Output the (x, y) coordinate of the center of the cell containing the given text.  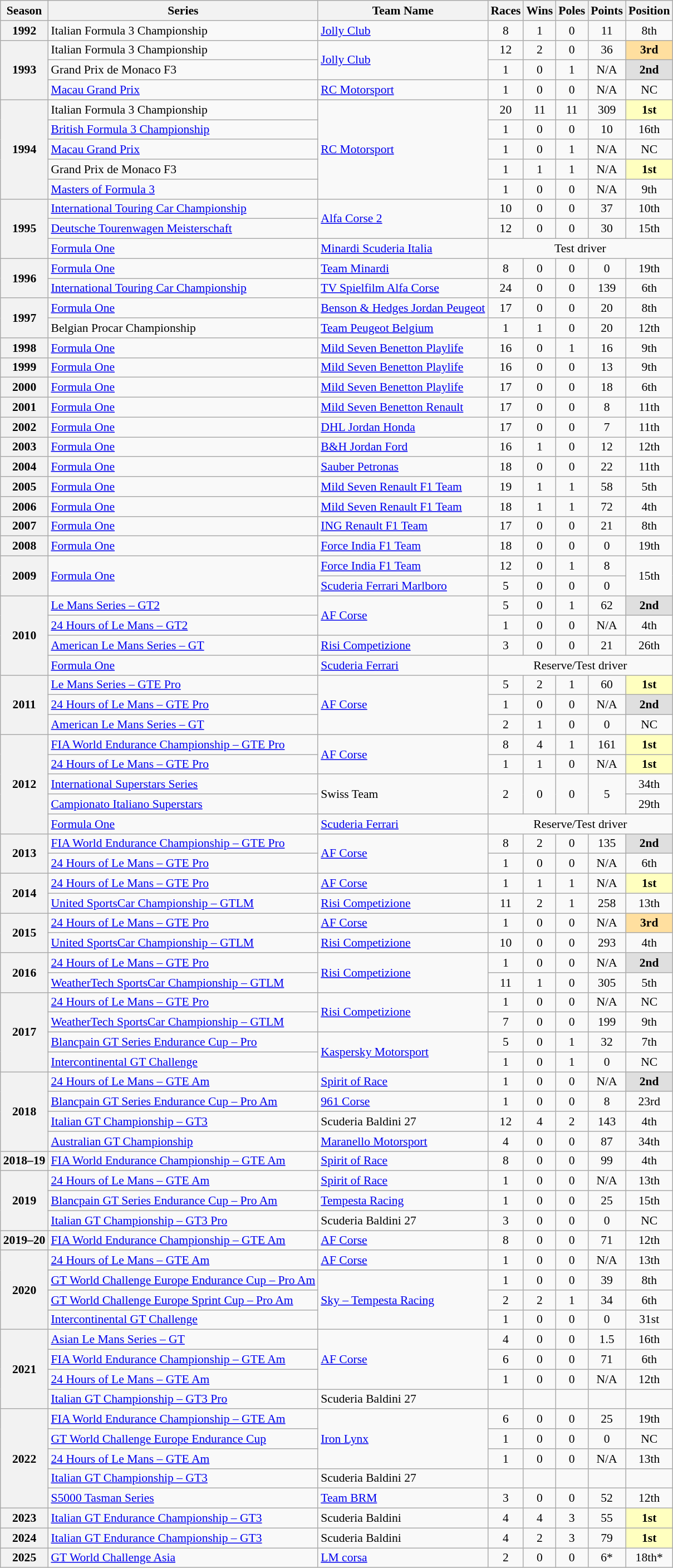
Tempesta Racing (403, 1201)
2019–20 (24, 1241)
2017 (24, 1032)
62 (607, 606)
2016 (24, 972)
305 (607, 983)
Benson & Hedges Jordan Peugeot (403, 308)
60 (607, 685)
24 (505, 288)
ING Renault F1 Team (403, 526)
Sauber Petronas (403, 467)
99 (607, 1161)
2018 (24, 1111)
2003 (24, 447)
Alfa Corse 2 (403, 218)
31st (649, 1320)
1995 (24, 228)
2014 (24, 893)
161 (607, 744)
2001 (24, 408)
2011 (24, 705)
2018–19 (24, 1161)
GT World Challenge Europe Sprint Cup – Pro Am (183, 1300)
23rd (649, 1102)
19 (505, 487)
24 Hours of Le Mans – GT2 (183, 626)
Points (607, 11)
Blancpain GT Series Endurance Cup – Pro (183, 1042)
Campionato Italiano Superstars (183, 804)
55 (607, 1518)
2024 (24, 1538)
37 (607, 209)
143 (607, 1121)
1999 (24, 367)
6* (607, 1558)
22 (607, 467)
Season (24, 11)
26th (649, 645)
Masters of Formula 3 (183, 189)
Asian Le Mans Series – GT (183, 1340)
2007 (24, 526)
Team Minardi (403, 268)
S5000 Tasman Series (183, 1498)
1996 (24, 278)
Le Mans Series – GT2 (183, 606)
2023 (24, 1518)
Team Peugeot Belgium (403, 328)
Minardi Scuderia Italia (403, 249)
32 (607, 1042)
1993 (24, 70)
Races (505, 11)
DHL Jordan Honda (403, 427)
Team BRM (403, 1498)
135 (607, 844)
2013 (24, 853)
2019 (24, 1200)
GT World Challenge Europe Endurance Cup (183, 1439)
1.5 (607, 1340)
Belgian Procar Championship (183, 328)
2008 (24, 546)
2012 (24, 784)
Series (183, 11)
1992 (24, 31)
309 (607, 110)
7th (649, 1042)
GT World Challenge Europe Endurance Cup – Pro Am (183, 1280)
2006 (24, 507)
2002 (24, 427)
Sky – Tempesta Racing (403, 1300)
2000 (24, 388)
199 (607, 1022)
39 (607, 1280)
Team Name (403, 11)
13 (607, 367)
2015 (24, 933)
1998 (24, 348)
Iron Lynx (403, 1439)
Scuderia Ferrari Marlboro (403, 586)
International Superstars Series (183, 785)
72 (607, 507)
British Formula 3 Championship (183, 130)
Position (649, 11)
Kaspersky Motorsport (403, 1052)
52 (607, 1498)
18th* (649, 1558)
Le Mans Series – GTE Pro (183, 685)
34 (607, 1300)
139 (607, 288)
GT World Challenge Asia (183, 1558)
Mild Seven Benetton Renault (403, 408)
2025 (24, 1558)
LM corsa (403, 1558)
2004 (24, 467)
2021 (24, 1369)
Test driver (580, 249)
2020 (24, 1290)
Swiss Team (403, 794)
Poles (572, 11)
258 (607, 903)
Maranello Motorsport (403, 1141)
10th (649, 209)
Deutsche Tourenwagen Meisterschaft (183, 229)
87 (607, 1141)
36 (607, 50)
2009 (24, 576)
2010 (24, 635)
Australian GT Championship (183, 1141)
293 (607, 943)
1994 (24, 149)
961 Corse (403, 1102)
79 (607, 1538)
B&H Jordan Ford (403, 447)
Wins (539, 11)
1997 (24, 318)
30 (607, 229)
58 (607, 487)
TV Spielfilm Alfa Corse (403, 288)
29th (649, 804)
2005 (24, 487)
2022 (24, 1459)
